Locate the cell with the specified text and output its (X, Y) center coordinate. 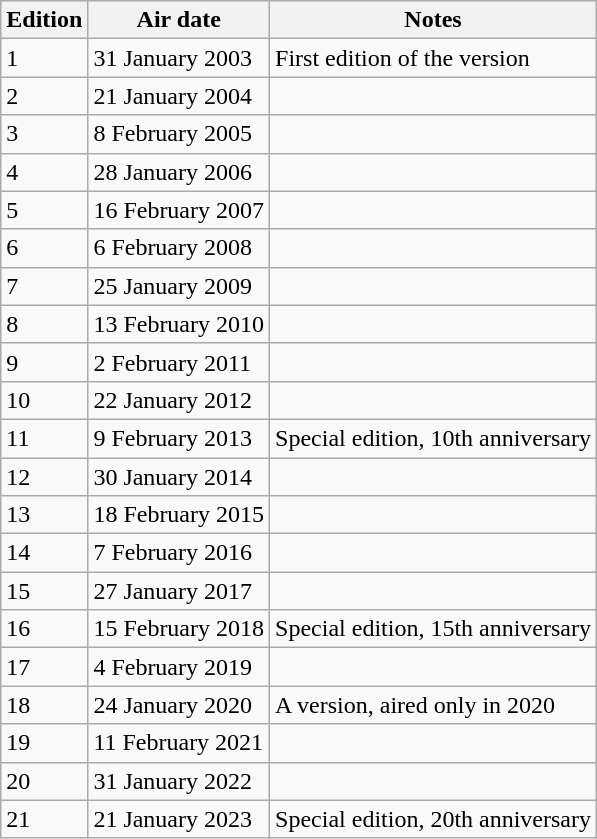
1 (44, 58)
4 (44, 172)
13 (44, 515)
21 January 2023 (179, 819)
15 February 2018 (179, 629)
15 (44, 591)
9 February 2013 (179, 438)
31 January 2022 (179, 781)
3 (44, 134)
19 (44, 743)
7 (44, 286)
25 January 2009 (179, 286)
5 (44, 210)
18 February 2015 (179, 515)
21 January 2004 (179, 96)
27 January 2017 (179, 591)
7 February 2016 (179, 553)
8 February 2005 (179, 134)
12 (44, 477)
13 February 2010 (179, 324)
30 January 2014 (179, 477)
Notes (434, 20)
6 February 2008 (179, 248)
9 (44, 362)
6 (44, 248)
2 (44, 96)
Special edition, 15th anniversary (434, 629)
4 February 2019 (179, 667)
16 (44, 629)
Special edition, 20th anniversary (434, 819)
10 (44, 400)
Special edition, 10th anniversary (434, 438)
24 January 2020 (179, 705)
28 January 2006 (179, 172)
17 (44, 667)
A version, aired only in 2020 (434, 705)
11 (44, 438)
21 (44, 819)
20 (44, 781)
11 February 2021 (179, 743)
Edition (44, 20)
8 (44, 324)
16 February 2007 (179, 210)
22 January 2012 (179, 400)
2 February 2011 (179, 362)
14 (44, 553)
First edition of the version (434, 58)
Air date (179, 20)
31 January 2003 (179, 58)
18 (44, 705)
